Locate the cell with the specified text and output its (x, y) center coordinate. 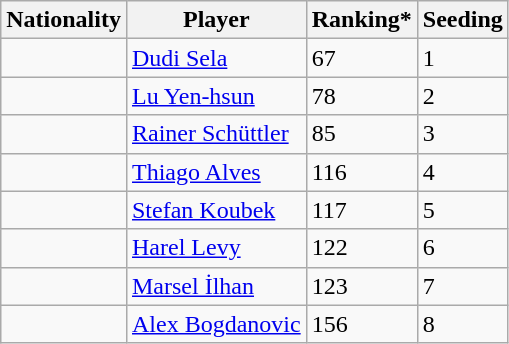
Lu Yen-hsun (216, 96)
Marsel İlhan (216, 286)
116 (362, 172)
5 (462, 210)
Player (216, 20)
2 (462, 96)
117 (362, 210)
Rainer Schüttler (216, 134)
Dudi Sela (216, 58)
123 (362, 286)
Thiago Alves (216, 172)
4 (462, 172)
6 (462, 248)
Seeding (462, 20)
Stefan Koubek (216, 210)
3 (462, 134)
Nationality (64, 20)
7 (462, 286)
Alex Bogdanovic (216, 324)
67 (362, 58)
8 (462, 324)
Harel Levy (216, 248)
122 (362, 248)
1 (462, 58)
85 (362, 134)
78 (362, 96)
Ranking* (362, 20)
156 (362, 324)
